For the text-containing cell, return its midpoint in [X, Y] coordinate format. 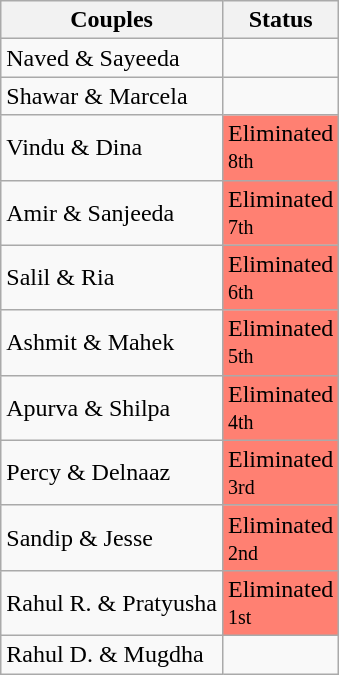
Status [280, 20]
Percy & Delnaaz [112, 472]
Shawar & Marcela [112, 96]
Eliminated7th [280, 212]
Salil & Ria [112, 278]
Apurva & Shilpa [112, 408]
Eliminated3rd [280, 472]
Vindu & Dina [112, 148]
Eliminated4th [280, 408]
Rahul D. & Mugdha [112, 654]
Eliminated1st [280, 602]
Eliminated6th [280, 278]
Couples [112, 20]
Rahul R. & Pratyusha [112, 602]
Eliminated2nd [280, 538]
Naved & Sayeeda [112, 58]
Sandip & Jesse [112, 538]
Eliminated8th [280, 148]
Amir & Sanjeeda [112, 212]
Ashmit & Mahek [112, 342]
Eliminated5th [280, 342]
